For the text-containing cell, return its midpoint in (X, Y) coordinate format. 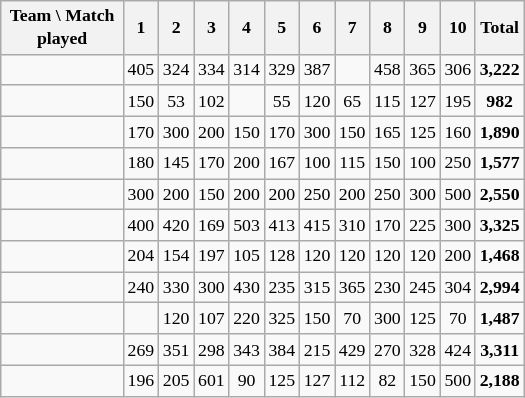
329 (282, 70)
169 (212, 226)
601 (212, 380)
10 (458, 28)
53 (176, 100)
160 (458, 132)
325 (282, 318)
195 (458, 100)
324 (176, 70)
400 (140, 226)
90 (246, 380)
128 (282, 256)
112 (352, 380)
180 (140, 162)
405 (140, 70)
245 (422, 288)
Team \ Match played (62, 28)
430 (246, 288)
145 (176, 162)
240 (140, 288)
310 (352, 226)
298 (212, 350)
3,325 (500, 226)
330 (176, 288)
1 (140, 28)
1,890 (500, 132)
1,468 (500, 256)
165 (388, 132)
Total (500, 28)
9 (422, 28)
82 (388, 380)
65 (352, 100)
220 (246, 318)
225 (422, 226)
328 (422, 350)
154 (176, 256)
503 (246, 226)
3,222 (500, 70)
982 (500, 100)
2,994 (500, 288)
205 (176, 380)
1,577 (500, 162)
167 (282, 162)
6 (316, 28)
415 (316, 226)
387 (316, 70)
230 (388, 288)
304 (458, 288)
351 (176, 350)
55 (282, 100)
197 (212, 256)
3,311 (500, 350)
8 (388, 28)
1,487 (500, 318)
420 (176, 226)
2,550 (500, 194)
7 (352, 28)
4 (246, 28)
196 (140, 380)
343 (246, 350)
270 (388, 350)
2 (176, 28)
384 (282, 350)
105 (246, 256)
413 (282, 226)
102 (212, 100)
424 (458, 350)
458 (388, 70)
107 (212, 318)
269 (140, 350)
5 (282, 28)
306 (458, 70)
429 (352, 350)
235 (282, 288)
315 (316, 288)
2,188 (500, 380)
3 (212, 28)
204 (140, 256)
314 (246, 70)
215 (316, 350)
334 (212, 70)
